Extract the [X, Y] coordinate from the center of the cell holding the provided text.  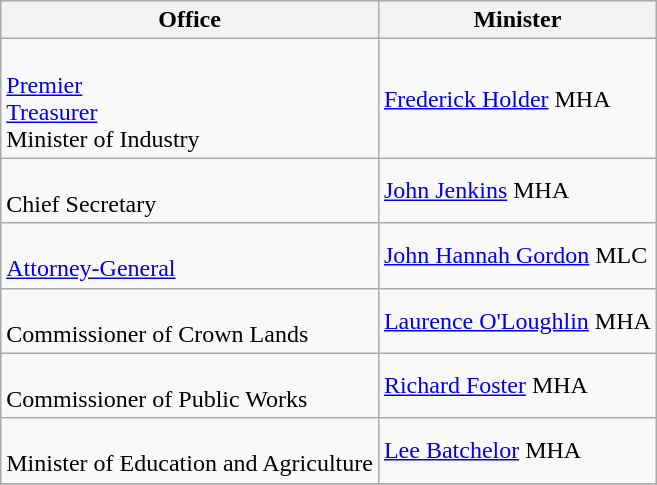
Laurence O'Loughlin MHA [517, 320]
Lee Batchelor MHA [517, 450]
John Jenkins MHA [517, 190]
Commissioner of Crown Lands [190, 320]
Frederick Holder MHA [517, 98]
Chief Secretary [190, 190]
John Hannah Gordon MLC [517, 256]
Office [190, 20]
Richard Foster MHA [517, 386]
Premier Treasurer Minister of Industry [190, 98]
Attorney-General [190, 256]
Minister of Education and Agriculture [190, 450]
Commissioner of Public Works [190, 386]
Minister [517, 20]
